Output the [x, y] coordinate of the center of the cell containing the given text.  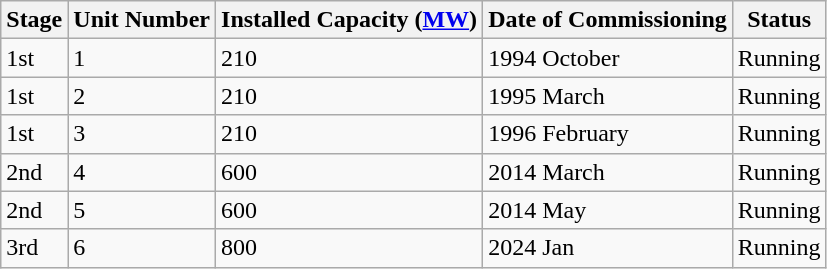
Date of Commissioning [608, 20]
6 [142, 248]
3rd [34, 248]
4 [142, 172]
3 [142, 134]
2014 May [608, 210]
1995 March [608, 96]
Unit Number [142, 20]
2 [142, 96]
1 [142, 58]
Installed Capacity (MW) [350, 20]
2024 Jan [608, 248]
2014 March [608, 172]
Status [779, 20]
1994 October [608, 58]
800 [350, 248]
5 [142, 210]
Stage [34, 20]
1996 February [608, 134]
